Extract the (X, Y) coordinate from the center of the cell holding the provided text.  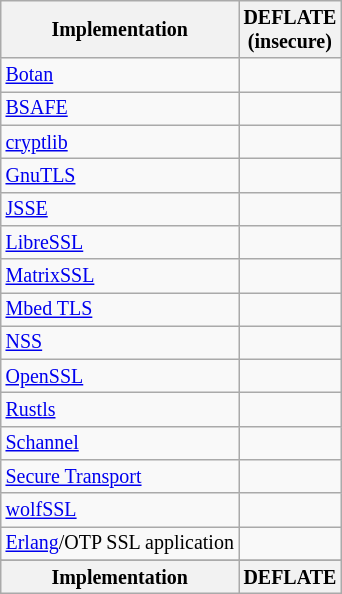
cryptlib (120, 142)
GnuTLS (120, 176)
DEFLATE (290, 578)
LibreSSL (120, 242)
MatrixSSL (120, 276)
OpenSSL (120, 376)
Mbed TLS (120, 310)
Schannel (120, 444)
Botan (120, 76)
Erlang/OTP SSL application (120, 544)
DEFLATE(insecure) (290, 30)
Secure Transport (120, 476)
Rustls (120, 410)
NSS (120, 342)
JSSE (120, 208)
BSAFE (120, 108)
wolfSSL (120, 510)
